Return the [X, Y] coordinate for the center point of the cell that contains the specified text.  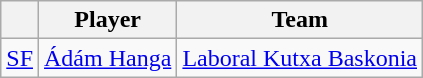
Ádám Hanga [108, 58]
Player [108, 20]
Laboral Kutxa Baskonia [300, 58]
SF [20, 58]
Team [300, 20]
